For the text-containing cell, return its midpoint in [X, Y] coordinate format. 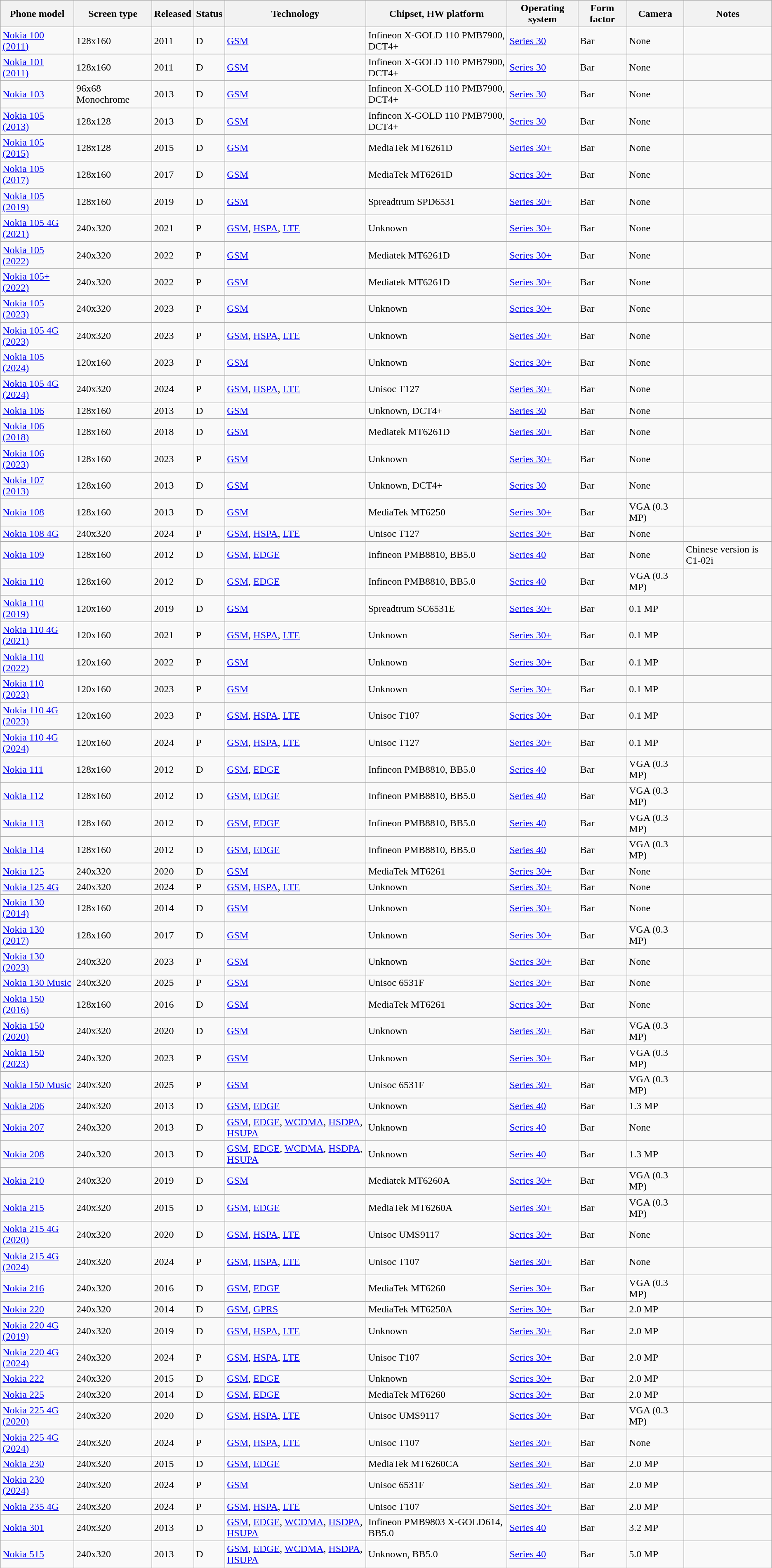
Infineon PMB9803 X-GOLD614, BB5.0 [436, 1528]
Nokia 105 (2019) [37, 201]
Nokia 216 [37, 1288]
Nokia 108 4G [37, 534]
Mediatek MT6260A [436, 1181]
Nokia 107 (2013) [37, 486]
2018 [173, 432]
Nokia 210 [37, 1181]
Nokia 103 [37, 94]
Nokia 106 (2023) [37, 458]
MediaTek MT6250 [436, 512]
Nokia 114 [37, 850]
Nokia 215 4G (2024) [37, 1262]
Technology [295, 14]
Spreadtrum SPD6531 [436, 201]
Nokia 230 (2024) [37, 1485]
Nokia 105 (2022) [37, 255]
Nokia 130 (2017) [37, 935]
Nokia 109 [37, 555]
MediaTek MT6260CA [436, 1464]
MediaTek MT6250A [436, 1309]
Nokia 230 [37, 1464]
Nokia 225 4G (2020) [37, 1416]
Nokia 105 (2015) [37, 148]
Camera [655, 14]
Nokia 225 4G (2024) [37, 1442]
Nokia 215 4G (2020) [37, 1234]
Nokia 101 (2011) [37, 68]
Chipset, HW platform [436, 14]
Nokia 106 [37, 411]
Nokia 110 [37, 581]
3.2 MP [655, 1528]
Nokia 110 4G (2021) [37, 635]
Nokia 130 Music [37, 983]
Released [173, 14]
Nokia 301 [37, 1528]
MediaTek MT6260A [436, 1208]
Phone model [37, 14]
Nokia 220 [37, 1309]
Nokia 113 [37, 823]
Nokia 105 4G (2023) [37, 336]
Nokia 220 4G (2024) [37, 1357]
Nokia 150 (2023) [37, 1058]
Nokia 150 (2020) [37, 1031]
Nokia 130 (2023) [37, 961]
Nokia 105 (2024) [37, 363]
Nokia 208 [37, 1154]
Nokia 110 (2022) [37, 662]
Nokia 110 (2019) [37, 609]
Nokia 110 4G (2023) [37, 716]
Nokia 220 4G (2019) [37, 1331]
Status [209, 14]
Nokia 108 [37, 512]
5.0 MP [655, 1554]
Nokia 112 [37, 797]
Nokia 110 4G (2024) [37, 742]
Nokia 125 4G [37, 887]
Nokia 106 (2018) [37, 432]
Nokia 150 Music [37, 1084]
GSM, GPRS [295, 1309]
Nokia 110 (2023) [37, 689]
Screen type [113, 14]
Form factor [602, 14]
Nokia 222 [37, 1379]
Nokia 125 [37, 871]
96x68 Monochrome [113, 94]
Spreadtrum SC6531E [436, 609]
Nokia 150 (2016) [37, 1004]
Nokia 515 [37, 1554]
Nokia 105 (2023) [37, 308]
Nokia 105+ (2022) [37, 282]
Nokia 207 [37, 1127]
Nokia 105 4G (2024) [37, 389]
Nokia 225 [37, 1394]
Nokia 130 (2014) [37, 908]
Nokia 215 [37, 1208]
Nokia 235 4G [37, 1506]
Chinese version is C1-02i [727, 555]
Nokia 111 [37, 769]
Nokia 105 4G (2021) [37, 228]
Nokia 100 (2011) [37, 40]
Nokia 105 (2013) [37, 121]
Operating system [543, 14]
Nokia 105 (2017) [37, 175]
Unknown, BB5.0 [436, 1554]
Nokia 206 [37, 1106]
Notes [727, 14]
